Provide the (X, Y) coordinate of the cell's center where the given text is located.  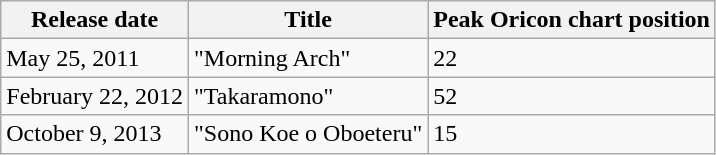
February 22, 2012 (95, 96)
52 (572, 96)
"Morning Arch" (308, 58)
22 (572, 58)
"Sono Koe o Oboeteru" (308, 134)
"Takaramono" (308, 96)
Release date (95, 20)
May 25, 2011 (95, 58)
October 9, 2013 (95, 134)
15 (572, 134)
Title (308, 20)
Peak Oricon chart position (572, 20)
